Provide the (X, Y) coordinate of the cell's center where the given text is located.  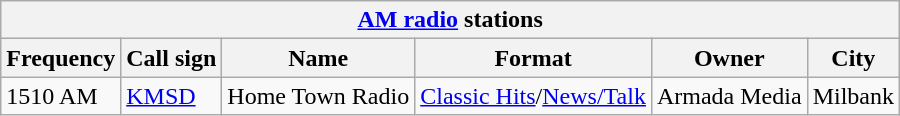
AM radio stations (450, 20)
Frequency (61, 58)
Armada Media (729, 96)
City (853, 58)
1510 AM (61, 96)
Milbank (853, 96)
Call sign (172, 58)
Name (318, 58)
Classic Hits/News/Talk (534, 96)
KMSD (172, 96)
Format (534, 58)
Home Town Radio (318, 96)
Owner (729, 58)
